Capture the cell that displays the provided text and extract its [X, Y] central coordinate. 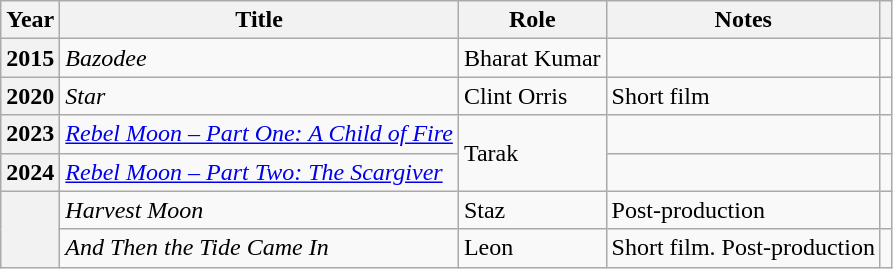
2020 [30, 96]
Clint Orris [532, 96]
Harvest Moon [260, 210]
Short film. Post-production [743, 248]
Tarak [532, 153]
Staz [532, 210]
Title [260, 20]
Year [30, 20]
Rebel Moon – Part One: A Child of Fire [260, 134]
2024 [30, 172]
2023 [30, 134]
Bharat Kumar [532, 58]
Leon [532, 248]
Post-production [743, 210]
2015 [30, 58]
Bazodee [260, 58]
And Then the Tide Came In [260, 248]
Rebel Moon – Part Two: The Scargiver [260, 172]
Notes [743, 20]
Short film [743, 96]
Role [532, 20]
Star [260, 96]
